For the text-containing cell, return its midpoint in [X, Y] coordinate format. 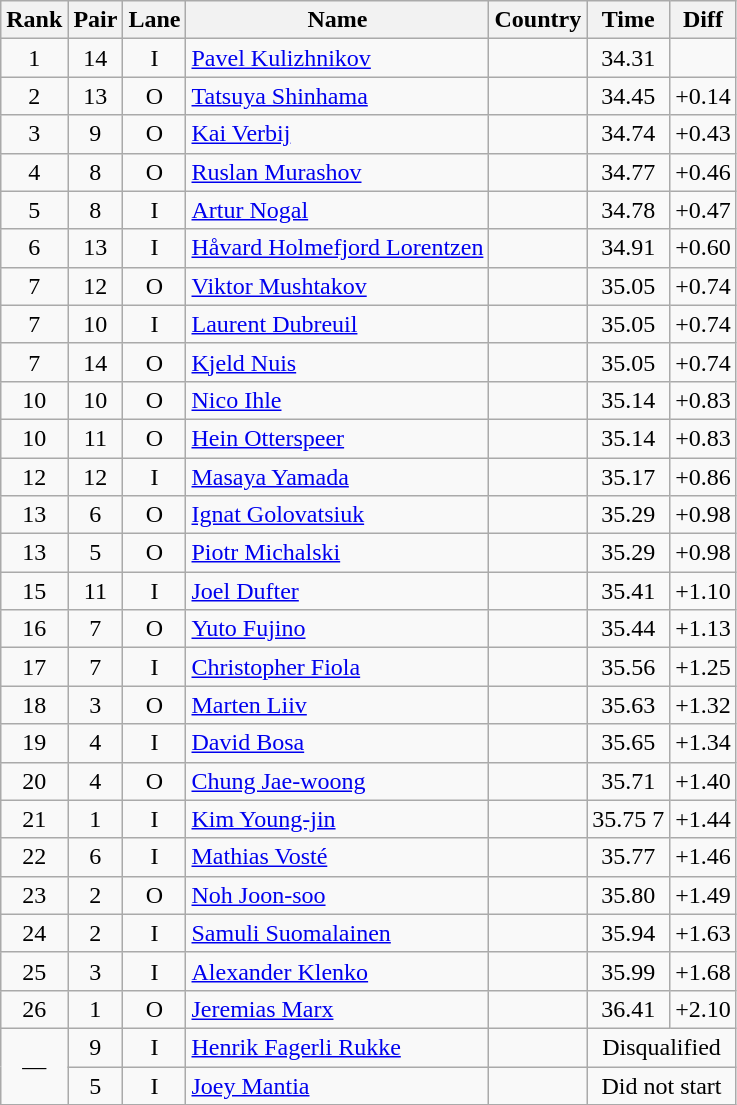
15 [34, 591]
Kjeld Nuis [338, 362]
26 [34, 1009]
23 [34, 895]
Viktor Mushtakov [338, 286]
Rank [34, 20]
+1.49 [704, 895]
+1.32 [704, 705]
Piotr Michalski [338, 553]
+1.44 [704, 819]
Håvard Holmefjord Lorentzen [338, 248]
Noh Joon-soo [338, 895]
Pavel Kulizhnikov [338, 58]
+1.63 [704, 933]
Country [538, 20]
35.80 [628, 895]
+0.86 [704, 477]
Artur Nogal [338, 210]
Christopher Fiola [338, 667]
34.74 [628, 134]
35.77 [628, 857]
— [34, 1066]
35.44 [628, 629]
Mathias Vosté [338, 857]
35.17 [628, 477]
+1.10 [704, 591]
Kai Verbij [338, 134]
Samuli Suomalainen [338, 933]
Name [338, 20]
+2.10 [704, 1009]
+1.40 [704, 781]
21 [34, 819]
Did not start [662, 1085]
Joel Dufter [338, 591]
35.65 [628, 743]
Disqualified [662, 1047]
Pair [96, 20]
Chung Jae-woong [338, 781]
Jeremias Marx [338, 1009]
Nico Ihle [338, 400]
+0.60 [704, 248]
Laurent Dubreuil [338, 324]
Ruslan Murashov [338, 172]
+1.13 [704, 629]
+1.46 [704, 857]
+0.43 [704, 134]
Alexander Klenko [338, 971]
Time [628, 20]
Hein Otterspeer [338, 438]
34.31 [628, 58]
25 [34, 971]
David Bosa [338, 743]
+1.34 [704, 743]
34.45 [628, 96]
Marten Liiv [338, 705]
Joey Mantia [338, 1085]
19 [34, 743]
+0.47 [704, 210]
+0.14 [704, 96]
24 [34, 933]
35.99 [628, 971]
20 [34, 781]
Masaya Yamada [338, 477]
Tatsuya Shinhama [338, 96]
18 [34, 705]
Henrik Fagerli Rukke [338, 1047]
16 [34, 629]
Lane [154, 20]
Ignat Golovatsiuk [338, 515]
35.41 [628, 591]
36.41 [628, 1009]
Diff [704, 20]
+1.25 [704, 667]
+0.46 [704, 172]
35.75 7 [628, 819]
34.91 [628, 248]
35.56 [628, 667]
Yuto Fujino [338, 629]
Kim Young-jin [338, 819]
17 [34, 667]
34.77 [628, 172]
35.71 [628, 781]
22 [34, 857]
34.78 [628, 210]
35.94 [628, 933]
35.63 [628, 705]
+1.68 [704, 971]
